Find where the given text appears and provide that cell's center as (X, Y) coordinate. 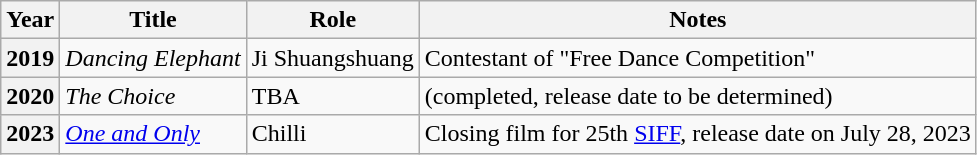
2023 (30, 134)
TBA (332, 96)
One and Only (153, 134)
Notes (698, 20)
Contestant of "Free Dance Competition" (698, 58)
Year (30, 20)
The Choice (153, 96)
Title (153, 20)
2019 (30, 58)
Chilli (332, 134)
2020 (30, 96)
Ji Shuangshuang (332, 58)
Closing film for 25th SIFF, release date on July 28, 2023 (698, 134)
Role (332, 20)
Dancing Elephant (153, 58)
(completed, release date to be determined) (698, 96)
